From the cell containing the given text, extract its center point as [X, Y] coordinate. 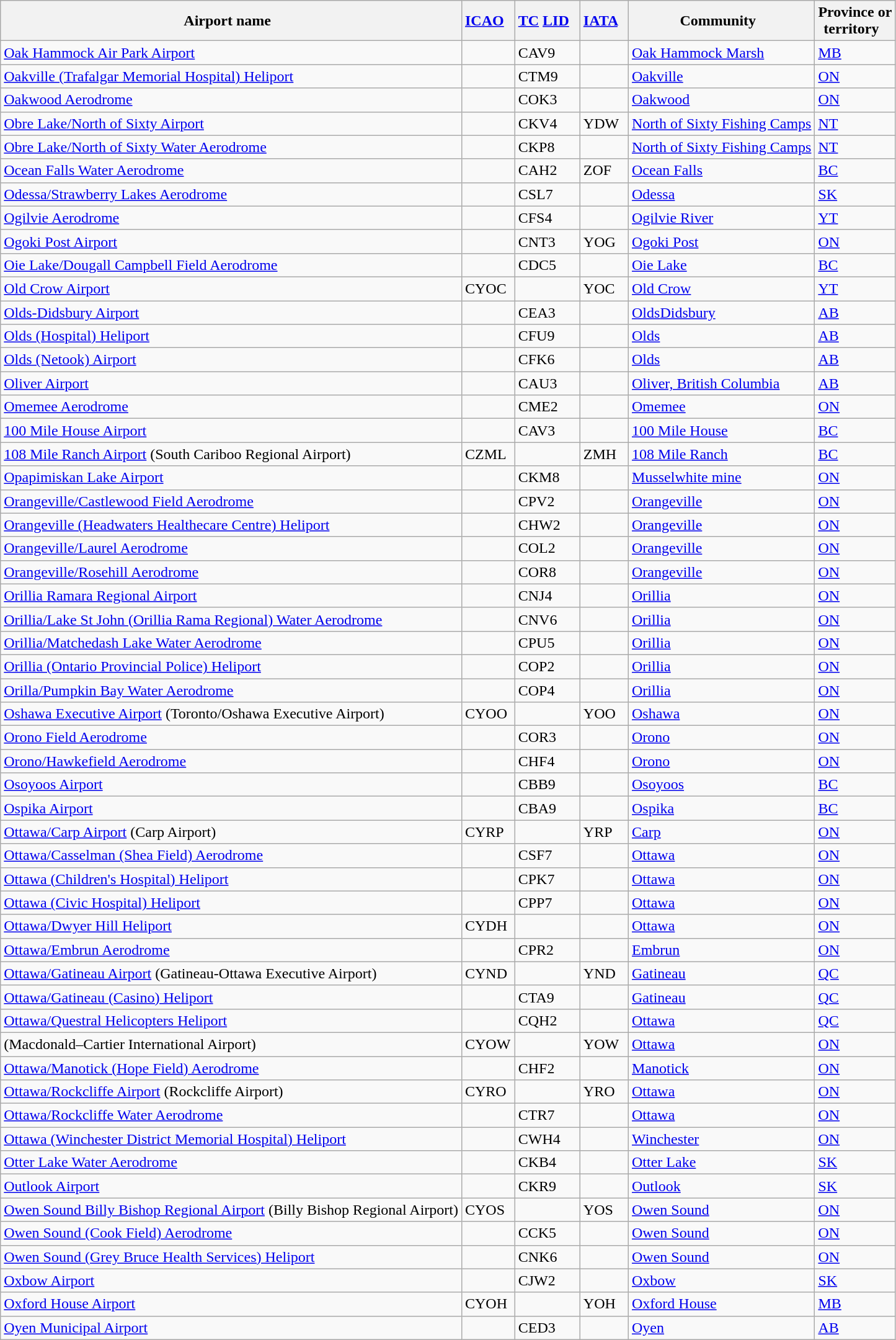
Ottawa/Carp Airport (Carp Airport) [231, 832]
YDW [604, 123]
CTM9 [547, 76]
ICAO [488, 21]
Ospika [722, 808]
CPK7 [547, 879]
CHW2 [547, 525]
CAH2 [547, 171]
100 Mile House [722, 431]
Old Crow [722, 288]
YND [604, 973]
Orangeville (Headwaters Healthecare Centre) Heliport [231, 525]
Ogoki Post [722, 241]
Ottawa (Children's Hospital) Heliport [231, 879]
Oie Lake/Dougall Campbell Field Aerodrome [231, 265]
Ottawa/Gatineau Airport (Gatineau-Ottawa Executive Airport) [231, 973]
Oakwood [722, 100]
Orillia/Matchedash Lake Water Aerodrome [231, 643]
CFU9 [547, 336]
ZOF [604, 171]
Orangeville/Rosehill Aerodrome [231, 572]
CHF4 [547, 761]
COR8 [547, 572]
OldsDidsbury [722, 312]
CBA9 [547, 808]
Osoyoos [722, 785]
Oakville (Trafalgar Memorial Hospital) Heliport [231, 76]
CKP8 [547, 147]
Obre Lake/North of Sixty Water Aerodrome [231, 147]
CJW2 [547, 1280]
Olds (Hospital) Heliport [231, 336]
Oie Lake [722, 265]
Orono Field Aerodrome [231, 738]
Airport name [231, 21]
Owen Sound (Cook Field) Aerodrome [231, 1233]
Outlook [722, 1186]
YOC [604, 288]
Oak Hammock Marsh [722, 53]
YOO [604, 714]
YRP [604, 832]
Ottawa/Rockcliffe Airport (Rockcliffe Airport) [231, 1092]
Oakwood Aerodrome [231, 100]
CKM8 [547, 478]
YRO [604, 1092]
108 Mile Ranch Airport (South Cariboo Regional Airport) [231, 454]
CNJ4 [547, 596]
Oxford House Airport [231, 1304]
Old Crow Airport [231, 288]
CNK6 [547, 1257]
CYOH [488, 1304]
IATA [604, 21]
CHF2 [547, 1068]
CQH2 [547, 1021]
Ospika Airport [231, 808]
CKB4 [547, 1163]
CKV4 [547, 123]
Ottawa (Winchester District Memorial Hospital) Heliport [231, 1139]
CTR7 [547, 1115]
Oshawa Executive Airport (Toronto/Oshawa Executive Airport) [231, 714]
Ottawa/Questral Helicopters Heliport [231, 1021]
Orangeville/Laurel Aerodrome [231, 548]
CNV6 [547, 619]
CZML [488, 454]
COR3 [547, 738]
Oyen Municipal Airport [231, 1328]
CYOO [488, 714]
Ottawa/Rockcliffe Water Aerodrome [231, 1115]
CYRO [488, 1092]
CBB9 [547, 785]
Oliver, British Columbia [722, 383]
CYRP [488, 832]
CYOS [488, 1210]
CKR9 [547, 1186]
Obre Lake/North of Sixty Airport [231, 123]
Oshawa [722, 714]
Ogilvie Aerodrome [231, 218]
Ocean Falls Water Aerodrome [231, 171]
Opapimiskan Lake Airport [231, 478]
Carp [722, 832]
Oliver Airport [231, 383]
CFK6 [547, 360]
Oxbow [722, 1280]
Odessa/Strawberry Lakes Aerodrome [231, 194]
Ocean Falls [722, 171]
Oxbow Airport [231, 1280]
Musselwhite mine [722, 478]
TC LID [547, 21]
Ottawa/Gatineau (Casino) Heliport [231, 997]
Olds-Didsbury Airport [231, 312]
CPV2 [547, 501]
Orangeville/Castlewood Field Aerodrome [231, 501]
CEA3 [547, 312]
CNT3 [547, 241]
(Macdonald–Cartier International Airport) [231, 1044]
CAU3 [547, 383]
Winchester [722, 1139]
Ogoki Post Airport [231, 241]
CPR2 [547, 950]
CTA9 [547, 997]
Osoyoos Airport [231, 785]
CPP7 [547, 903]
CCK5 [547, 1233]
ZMH [604, 454]
CYOC [488, 288]
Orillia Ramara Regional Airport [231, 596]
Oakville [722, 76]
CAV3 [547, 431]
Outlook Airport [231, 1186]
YOH [604, 1304]
Omemee Aerodrome [231, 407]
CFS4 [547, 218]
COK3 [547, 100]
Ottawa/Dwyer Hill Heliport [231, 926]
Orillia/Lake St John (Orillia Rama Regional) Water Aerodrome [231, 619]
Otter Lake [722, 1163]
Oxford House [722, 1304]
Manotick [722, 1068]
CME2 [547, 407]
Ottawa (Civic Hospital) Heliport [231, 903]
YOG [604, 241]
Owen Sound (Grey Bruce Health Services) Heliport [231, 1257]
COP4 [547, 690]
Olds (Netook) Airport [231, 360]
CPU5 [547, 643]
Otter Lake Water Aerodrome [231, 1163]
Orillia (Ontario Provincial Police) Heliport [231, 666]
Orilla/Pumpkin Bay Water Aerodrome [231, 690]
CSF7 [547, 855]
CED3 [547, 1328]
Orono/Hawkefield Aerodrome [231, 761]
CSL7 [547, 194]
COP2 [547, 666]
Province orterritory [855, 21]
COL2 [547, 548]
CAV9 [547, 53]
Omemee [722, 407]
YOS [604, 1210]
Community [722, 21]
Ottawa/Casselman (Shea Field) Aerodrome [231, 855]
Odessa [722, 194]
Owen Sound Billy Bishop Regional Airport (Billy Bishop Regional Airport) [231, 1210]
CYND [488, 973]
Ogilvie River [722, 218]
YOW [604, 1044]
Ottawa/Manotick (Hope Field) Aerodrome [231, 1068]
CDC5 [547, 265]
100 Mile House Airport [231, 431]
Ottawa/Embrun Aerodrome [231, 950]
CYDH [488, 926]
CWH4 [547, 1139]
Oak Hammock Air Park Airport [231, 53]
CYOW [488, 1044]
Oyen [722, 1328]
108 Mile Ranch [722, 454]
Embrun [722, 950]
